Return (X, Y) of the center of cell containing provided text 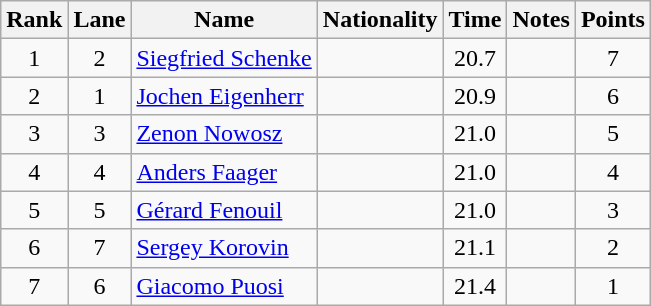
Notes (541, 20)
Points (612, 20)
Time (475, 20)
21.1 (475, 248)
Gérard Fenouil (224, 210)
Lane (100, 20)
20.7 (475, 58)
Anders Faager (224, 172)
21.4 (475, 286)
20.9 (475, 96)
Zenon Nowosz (224, 134)
Sergey Korovin (224, 248)
Nationality (380, 20)
Giacomo Puosi (224, 286)
Jochen Eigenherr (224, 96)
Siegfried Schenke (224, 58)
Rank (34, 20)
Name (224, 20)
